Identify which cell holds the provided text, then report its (X, Y) central coordinate. 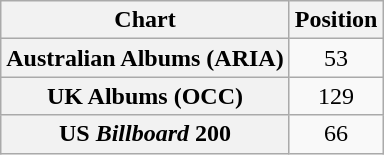
53 (336, 58)
Australian Albums (ARIA) (145, 58)
66 (336, 134)
129 (336, 96)
US Billboard 200 (145, 134)
UK Albums (OCC) (145, 96)
Chart (145, 20)
Position (336, 20)
